Identify which cell holds the provided text, then report its [x, y] central coordinate. 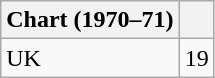
Chart (1970–71) [90, 20]
19 [196, 58]
UK [90, 58]
